Find where the given text appears and provide that cell's center as (X, Y) coordinate. 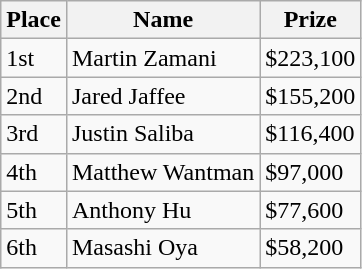
$97,000 (310, 172)
5th (34, 210)
Place (34, 20)
Name (162, 20)
Anthony Hu (162, 210)
3rd (34, 134)
$223,100 (310, 58)
6th (34, 248)
$116,400 (310, 134)
Matthew Wantman (162, 172)
4th (34, 172)
$58,200 (310, 248)
Justin Saliba (162, 134)
Masashi Oya (162, 248)
1st (34, 58)
2nd (34, 96)
Jared Jaffee (162, 96)
$155,200 (310, 96)
$77,600 (310, 210)
Martin Zamani (162, 58)
Prize (310, 20)
